Pinpoint the cell where the given text exists, returning its [x, y] midpoint coordinate. 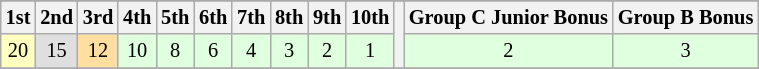
5th [175, 17]
20 [18, 51]
7th [251, 17]
4th [137, 17]
Group B Bonus [686, 17]
9th [327, 17]
8th [289, 17]
4 [251, 51]
1 [370, 51]
1st [18, 17]
10 [137, 51]
10th [370, 17]
Group C Junior Bonus [508, 17]
6 [213, 51]
6th [213, 17]
15 [56, 51]
8 [175, 51]
2nd [56, 17]
3rd [98, 17]
12 [98, 51]
